Output the (X, Y) coordinate of the center of the cell containing the given text.  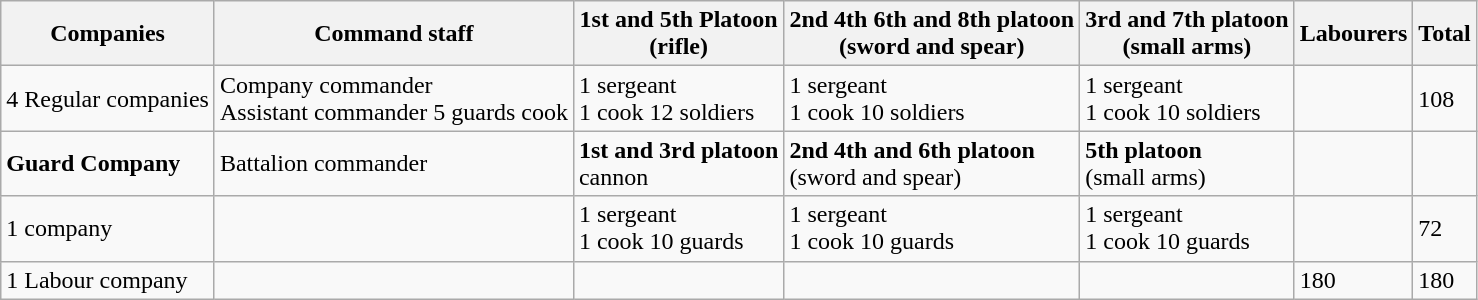
2nd 4th and 6th platoon(sword and spear) (932, 164)
1st and 3rd platooncannon (678, 164)
108 (1445, 98)
Guard Company (108, 164)
Command staff (394, 34)
Companies (108, 34)
Company commanderAssistant commander 5 guards cook (394, 98)
5th platoon(small arms) (1187, 164)
72 (1445, 228)
1 Labour company (108, 280)
4 Regular companies (108, 98)
1 sergeant1 cook 12 soldiers (678, 98)
Battalion commander (394, 164)
Total (1445, 34)
3rd and 7th platoon(small arms) (1187, 34)
2nd 4th 6th and 8th platoon(sword and spear) (932, 34)
1 company (108, 228)
1st and 5th Platoon(rifle) (678, 34)
Labourers (1354, 34)
